Determine the [x, y] coordinate at the center of the cell enclosing the given text.  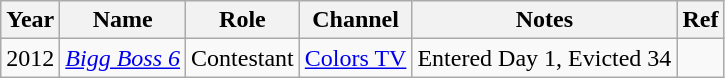
Bigg Boss 6 [123, 58]
Ref [700, 20]
Role [243, 20]
Channel [356, 20]
Name [123, 20]
Notes [544, 20]
Colors TV [356, 58]
2012 [30, 58]
Entered Day 1, Evicted 34 [544, 58]
Contestant [243, 58]
Year [30, 20]
